Output the [X, Y] coordinate of the center of the cell containing the given text.  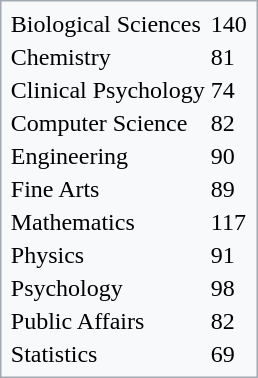
Engineering [108, 156]
69 [228, 354]
Chemistry [108, 57]
Physics [108, 255]
81 [228, 57]
Computer Science [108, 123]
Fine Arts [108, 189]
89 [228, 189]
140 [228, 24]
90 [228, 156]
Public Affairs [108, 321]
Biological Sciences [108, 24]
Clinical Psychology [108, 90]
91 [228, 255]
98 [228, 288]
Psychology [108, 288]
Mathematics [108, 222]
74 [228, 90]
117 [228, 222]
Statistics [108, 354]
